Extract the [x, y] coordinate from the center of the cell holding the provided text.  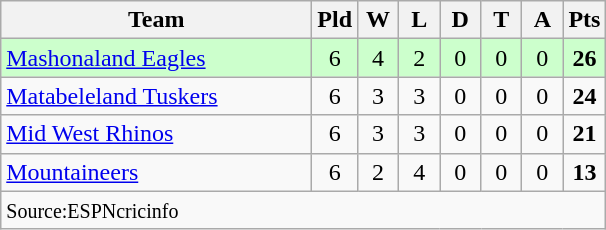
Pts [584, 20]
24 [584, 96]
21 [584, 134]
W [378, 20]
L [420, 20]
Mountaineers [156, 172]
26 [584, 58]
Team [156, 20]
D [460, 20]
Matabeleland Tuskers [156, 96]
A [542, 20]
Mashonaland Eagles [156, 58]
T [502, 20]
Source:ESPNcricinfo [304, 210]
13 [584, 172]
Mid West Rhinos [156, 134]
Pld [335, 20]
